Extract the [X, Y] coordinate from the center of the cell holding the provided text.  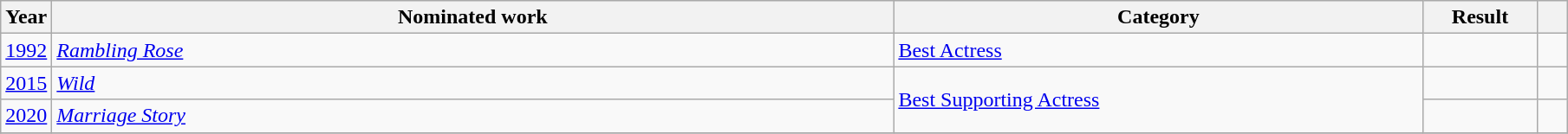
Nominated work [473, 17]
Wild [473, 83]
Category [1158, 17]
1992 [26, 50]
Best Actress [1158, 50]
Result [1480, 17]
Marriage Story [473, 116]
2020 [26, 116]
Year [26, 17]
2015 [26, 83]
Rambling Rose [473, 50]
Best Supporting Actress [1158, 99]
